Detect which cell encompasses the target text, then output its (X, Y) center coordinate. 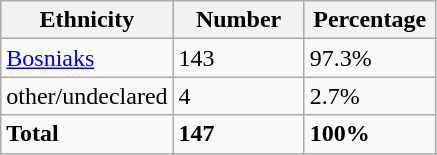
147 (238, 134)
97.3% (370, 58)
Bosniaks (87, 58)
Ethnicity (87, 20)
Total (87, 134)
100% (370, 134)
Number (238, 20)
other/undeclared (87, 96)
143 (238, 58)
4 (238, 96)
Percentage (370, 20)
2.7% (370, 96)
